Provide the (X, Y) coordinate of the cell's center where the given text is located.  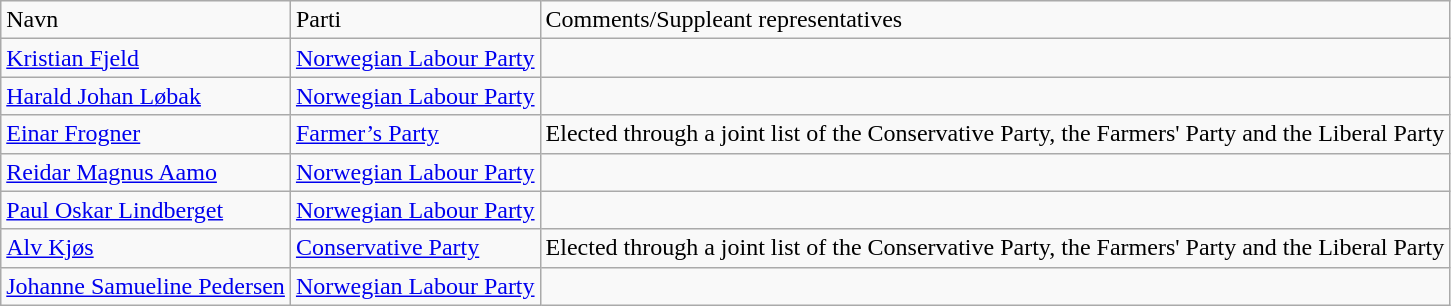
Conservative Party (415, 248)
Johanne Samueline Pedersen (146, 286)
Farmer’s Party (415, 134)
Parti (415, 20)
Harald Johan Løbak (146, 96)
Navn (146, 20)
Comments/Suppleant representatives (995, 20)
Alv Kjøs (146, 248)
Reidar Magnus Aamo (146, 172)
Einar Frogner (146, 134)
Paul Oskar Lindberget (146, 210)
Kristian Fjeld (146, 58)
